Provide the [X, Y] coordinate of the cell's center where the given text is located.  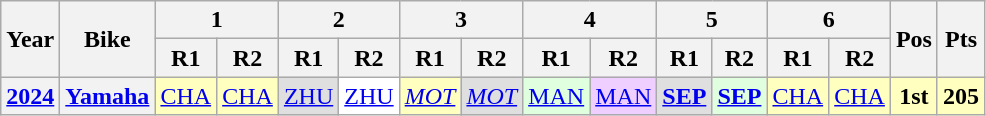
Pts [960, 39]
3 [460, 20]
Yamaha [108, 96]
6 [828, 20]
Year [30, 39]
Pos [914, 39]
2 [338, 20]
205 [960, 96]
4 [590, 20]
Bike [108, 39]
1 [216, 20]
5 [712, 20]
1st [914, 96]
2024 [30, 96]
